Return (x, y) of the center of cell containing provided text 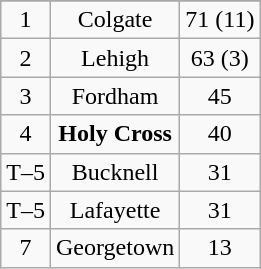
Colgate (114, 20)
40 (220, 134)
2 (26, 58)
7 (26, 248)
3 (26, 96)
Bucknell (114, 172)
4 (26, 134)
Holy Cross (114, 134)
45 (220, 96)
71 (11) (220, 20)
Fordham (114, 96)
Lafayette (114, 210)
Georgetown (114, 248)
13 (220, 248)
Lehigh (114, 58)
63 (3) (220, 58)
1 (26, 20)
